Return (x, y) of the center of cell containing provided text 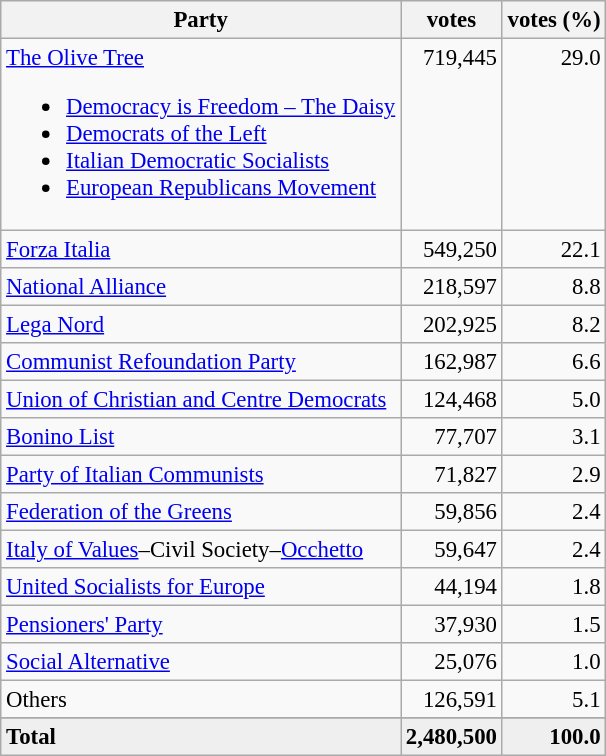
Social Alternative (201, 662)
2.9 (554, 474)
6.6 (554, 361)
1.8 (554, 587)
5.0 (554, 399)
59,856 (452, 512)
218,597 (452, 286)
votes (452, 20)
Lega Nord (201, 324)
126,591 (452, 700)
United Socialists for Europe (201, 587)
Bonino List (201, 437)
29.0 (554, 134)
Italy of Values–Civil Society–Occhetto (201, 549)
162,987 (452, 361)
Others (201, 700)
25,076 (452, 662)
votes (%) (554, 20)
Federation of the Greens (201, 512)
77,707 (452, 437)
2,480,500 (452, 737)
100.0 (554, 737)
59,647 (452, 549)
3.1 (554, 437)
8.2 (554, 324)
22.1 (554, 249)
1.0 (554, 662)
1.5 (554, 625)
5.1 (554, 700)
Communist Refoundation Party (201, 361)
549,250 (452, 249)
202,925 (452, 324)
37,930 (452, 625)
Forza Italia (201, 249)
719,445 (452, 134)
71,827 (452, 474)
Party (201, 20)
The Olive TreeDemocracy is Freedom – The DaisyDemocrats of the LeftItalian Democratic SocialistsEuropean Republicans Movement (201, 134)
Pensioners' Party (201, 625)
124,468 (452, 399)
Total (201, 737)
Party of Italian Communists (201, 474)
National Alliance (201, 286)
44,194 (452, 587)
Union of Christian and Centre Democrats (201, 399)
8.8 (554, 286)
